For the text-containing cell, return its midpoint in [x, y] coordinate format. 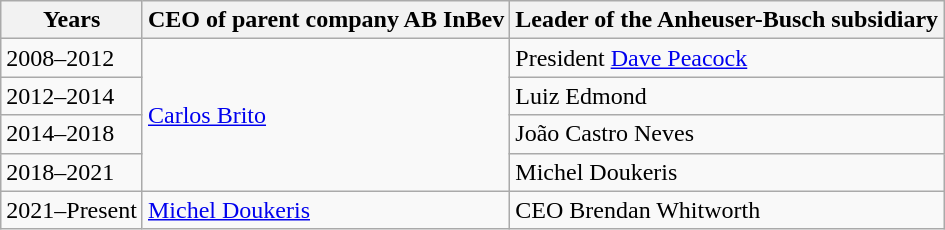
CEO of parent company AB InBev [326, 20]
President Dave Peacock [727, 58]
2008–2012 [72, 58]
2012–2014 [72, 96]
João Castro Neves [727, 134]
Carlos Brito [326, 115]
2021–Present [72, 210]
2018–2021 [72, 172]
2014–2018 [72, 134]
Leader of the Anheuser-Busch subsidiary [727, 20]
Luiz Edmond [727, 96]
Years [72, 20]
CEO Brendan Whitworth [727, 210]
